For the text-containing cell, return its midpoint in (x, y) coordinate format. 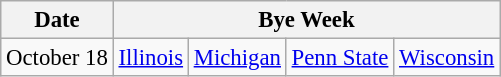
Michigan (237, 58)
Date (57, 20)
Penn State (340, 58)
October 18 (57, 58)
Illinois (150, 58)
Wisconsin (447, 58)
Bye Week (306, 20)
